Return (X, Y) of the center of cell containing provided text 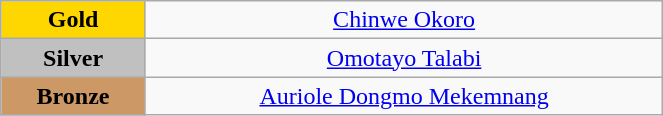
Chinwe Okoro (404, 20)
Omotayo Talabi (404, 58)
Bronze (74, 96)
Auriole Dongmo Mekemnang (404, 96)
Silver (74, 58)
Gold (74, 20)
